Pinpoint the cell where the given text exists, returning its [x, y] midpoint coordinate. 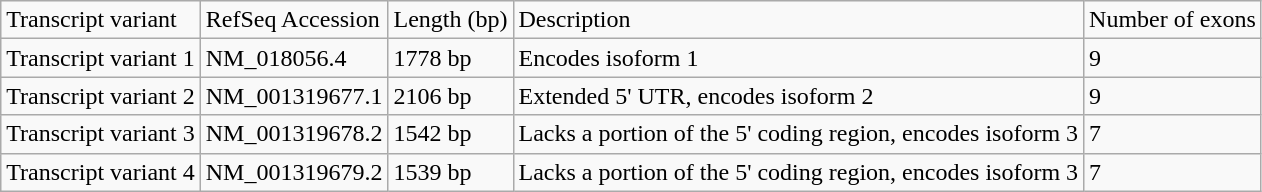
1778 bp [450, 58]
Transcript variant 1 [100, 58]
RefSeq Accession [294, 20]
1542 bp [450, 134]
NM_001319678.2 [294, 134]
Transcript variant 3 [100, 134]
Length (bp) [450, 20]
Encodes isoform 1 [798, 58]
NM_001319677.1 [294, 96]
Extended 5' UTR, encodes isoform 2 [798, 96]
Transcript variant 2 [100, 96]
Transcript variant 4 [100, 172]
2106 bp [450, 96]
Description [798, 20]
Number of exons [1173, 20]
Transcript variant [100, 20]
NM_018056.4 [294, 58]
NM_001319679.2 [294, 172]
1539 bp [450, 172]
